From the cell containing the given text, extract its center point as [X, Y] coordinate. 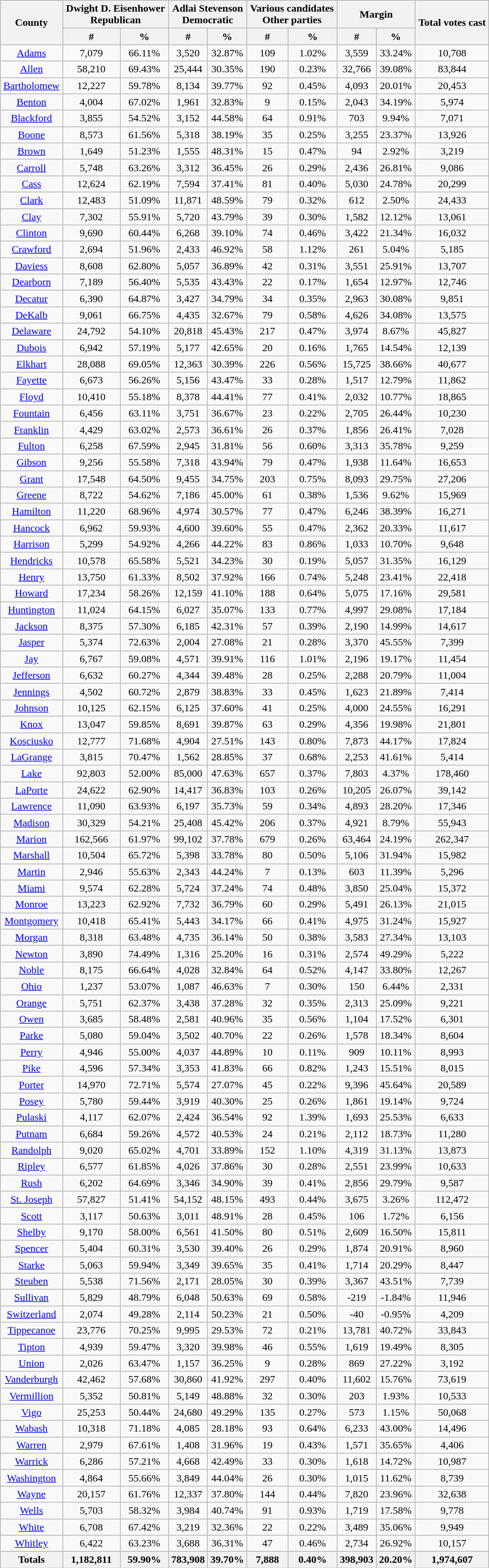
7,028 [452, 429]
5.04% [396, 250]
51.23% [145, 151]
48.88% [227, 1396]
226 [268, 364]
9,574 [92, 888]
54.10% [145, 331]
4,000 [357, 708]
Randolph [32, 1150]
55.00% [145, 1052]
40.53% [227, 1134]
2,196 [357, 659]
37.28% [227, 1003]
71.68% [145, 741]
31.81% [227, 446]
20,589 [452, 1085]
Pike [32, 1068]
54.21% [145, 823]
41.92% [227, 1380]
60 [268, 904]
60.72% [145, 691]
48.31% [227, 151]
3,255 [357, 135]
6,962 [92, 528]
13,103 [452, 937]
5,748 [92, 167]
10,318 [92, 1429]
Kosciusko [32, 741]
55.63% [145, 872]
0.60% [313, 446]
1.01% [313, 659]
14,970 [92, 1085]
10.77% [396, 397]
9,221 [452, 1003]
54.92% [145, 544]
83 [268, 544]
9,256 [92, 462]
39.10% [227, 233]
36.79% [227, 904]
63 [268, 724]
1,719 [357, 1510]
11,871 [188, 200]
3,974 [357, 331]
Shelby [32, 1232]
32.84% [227, 970]
21.89% [396, 691]
36.45% [227, 167]
7,302 [92, 216]
30.35% [227, 69]
Sullivan [32, 1298]
2,362 [357, 528]
Knox [32, 724]
11.39% [396, 872]
59.44% [145, 1101]
0.75% [313, 479]
4,093 [357, 86]
31.35% [396, 561]
6,577 [92, 1167]
0.77% [313, 610]
66.75% [145, 315]
Cass [32, 184]
Monroe [32, 904]
39.65% [227, 1265]
5,574 [188, 1085]
398,903 [357, 1560]
4,975 [357, 921]
64.50% [145, 479]
12,267 [452, 970]
1,856 [357, 429]
Clay [32, 216]
6,156 [452, 1216]
5,404 [92, 1248]
44.24% [227, 872]
60.31% [145, 1248]
48.91% [227, 1216]
2,171 [188, 1281]
91 [268, 1510]
4,904 [188, 741]
29,581 [452, 593]
2,074 [92, 1314]
6,767 [92, 659]
70.47% [145, 757]
16,291 [452, 708]
9,851 [452, 299]
61.85% [145, 1167]
1.39% [313, 1117]
36.31% [227, 1543]
1,961 [188, 102]
15,725 [357, 364]
-1.84% [396, 1298]
Posey [32, 1101]
15,372 [452, 888]
5,751 [92, 1003]
48.59% [227, 200]
1.02% [313, 53]
3,427 [188, 299]
34 [268, 299]
Warren [32, 1445]
6,633 [452, 1117]
0.74% [313, 577]
7,594 [188, 184]
12,624 [92, 184]
14,417 [188, 790]
Porter [32, 1085]
34.79% [227, 299]
63.93% [145, 806]
1,015 [357, 1478]
7,318 [188, 462]
5,829 [92, 1298]
5,780 [92, 1101]
11,617 [452, 528]
24.78% [396, 184]
3,855 [92, 118]
190 [268, 69]
23.96% [396, 1494]
3,685 [92, 1019]
6,202 [92, 1183]
14.72% [396, 1461]
41.50% [227, 1232]
42,462 [92, 1380]
8,134 [188, 86]
15,811 [452, 1232]
94 [357, 151]
59 [268, 806]
69 [268, 1298]
30.39% [227, 364]
6,390 [92, 299]
35.06% [396, 1527]
Marshall [32, 855]
Allen [32, 69]
37.78% [227, 839]
6,708 [92, 1527]
162,566 [92, 839]
55,943 [452, 823]
Crawford [32, 250]
4,209 [452, 1314]
61.56% [145, 135]
27.22% [396, 1363]
6,422 [92, 1543]
5,491 [357, 904]
Lawrence [32, 806]
11.62% [396, 1478]
67.61% [145, 1445]
0.13% [313, 872]
55.18% [145, 397]
44.04% [227, 1478]
31.94% [396, 855]
Delaware [32, 331]
29.08% [396, 610]
51.41% [145, 1199]
Whitley [32, 1543]
26.13% [396, 904]
Floyd [32, 397]
0.51% [313, 1232]
37 [268, 757]
2,253 [357, 757]
6,258 [92, 446]
57.34% [145, 1068]
5,318 [188, 135]
36.54% [227, 1117]
19.98% [396, 724]
8,502 [188, 577]
30.57% [227, 512]
43.47% [227, 380]
30,329 [92, 823]
6,286 [92, 1461]
262,347 [452, 839]
34.08% [396, 315]
12,337 [188, 1494]
3,890 [92, 954]
24.55% [396, 708]
40.72% [396, 1330]
1,693 [357, 1117]
58 [268, 250]
1,562 [188, 757]
9,455 [188, 479]
11,004 [452, 675]
8,739 [452, 1478]
Lake [32, 774]
43.94% [227, 462]
2,313 [357, 1003]
1,243 [357, 1068]
17.16% [396, 593]
3.26% [396, 1199]
0.68% [313, 757]
11,454 [452, 659]
143 [268, 741]
23.37% [396, 135]
23 [268, 413]
20.33% [396, 528]
-219 [357, 1298]
4,735 [188, 937]
Dubois [32, 348]
17,548 [92, 479]
2,609 [357, 1232]
1,874 [357, 1248]
40.70% [227, 1036]
26.92% [396, 1543]
116 [268, 659]
93 [268, 1429]
Morgan [32, 937]
7,186 [188, 495]
58.32% [145, 1510]
36.67% [227, 413]
2,734 [357, 1543]
19.49% [396, 1347]
1,571 [357, 1445]
1,618 [357, 1461]
42.31% [227, 626]
County [32, 22]
206 [268, 823]
39.70% [227, 1560]
3,353 [188, 1068]
135 [268, 1412]
67.42% [145, 1527]
603 [357, 872]
2,436 [357, 167]
31.96% [227, 1445]
39,142 [452, 790]
5,443 [188, 921]
36.25% [227, 1363]
27.51% [227, 741]
Jennings [32, 691]
85,000 [188, 774]
5,521 [188, 561]
61 [268, 495]
1,157 [188, 1363]
17,824 [452, 741]
59.90% [145, 1560]
Adams [32, 53]
15,982 [452, 855]
50,068 [452, 1412]
20,818 [188, 331]
36.83% [227, 790]
74.49% [145, 954]
40.74% [227, 1510]
64.69% [145, 1183]
1.93% [396, 1396]
55.91% [145, 216]
9,724 [452, 1101]
6,301 [452, 1019]
53.07% [145, 986]
1.10% [313, 1150]
Marion [32, 839]
12.79% [396, 380]
0.82% [313, 1068]
44.41% [227, 397]
1,974,607 [452, 1560]
Henry [32, 577]
0.23% [313, 69]
63.47% [145, 1363]
10,410 [92, 397]
31.13% [396, 1150]
33.78% [227, 855]
Union [32, 1363]
59.94% [145, 1265]
25,253 [92, 1412]
1.15% [396, 1412]
1,578 [357, 1036]
51.96% [145, 250]
4,864 [92, 1478]
4,668 [188, 1461]
Clark [32, 200]
16.50% [396, 1232]
3,675 [357, 1199]
8,960 [452, 1248]
12,483 [92, 200]
6,942 [92, 348]
27.08% [227, 642]
48.79% [145, 1298]
-40 [357, 1314]
4,406 [452, 1445]
67.59% [145, 446]
1,619 [357, 1347]
22,418 [452, 577]
3,346 [188, 1183]
Wells [32, 1510]
47 [268, 1543]
2,573 [188, 429]
16,129 [452, 561]
783,908 [188, 1560]
4,026 [188, 1167]
6,185 [188, 626]
65.02% [145, 1150]
3,312 [188, 167]
Jackson [32, 626]
8,722 [92, 495]
6,246 [357, 512]
9,778 [452, 1510]
62.19% [145, 184]
261 [357, 250]
5,248 [357, 577]
Dearborn [32, 282]
83,844 [452, 69]
12,363 [188, 364]
3,815 [92, 757]
909 [357, 1052]
9,170 [92, 1232]
Wabash [32, 1429]
73,619 [452, 1380]
1.12% [313, 250]
White [32, 1527]
2.50% [396, 200]
60.44% [145, 233]
4,502 [92, 691]
57.21% [145, 1461]
Blackford [32, 118]
2,032 [357, 397]
60.27% [145, 675]
4,974 [188, 512]
4,028 [188, 970]
11,602 [357, 1380]
12.12% [396, 216]
2,433 [188, 250]
24,792 [92, 331]
Franklin [32, 429]
2,694 [92, 250]
33,843 [452, 1330]
41.83% [227, 1068]
56.40% [145, 282]
72.63% [145, 642]
4.37% [396, 774]
Grant [32, 479]
Montgomery [32, 921]
68.96% [145, 512]
3,530 [188, 1248]
7,873 [357, 741]
2,856 [357, 1183]
66.64% [145, 970]
71.18% [145, 1429]
6.44% [396, 986]
Gibson [32, 462]
6,456 [92, 413]
10.70% [396, 544]
36.14% [227, 937]
13,223 [92, 904]
Tippecanoe [32, 1330]
0.19% [313, 561]
2,288 [357, 675]
DeKalb [32, 315]
13,750 [92, 577]
64.15% [145, 610]
Pulaski [32, 1117]
40.96% [227, 1019]
37.41% [227, 184]
4,893 [357, 806]
Clinton [32, 233]
9,690 [92, 233]
55.58% [145, 462]
71.56% [145, 1281]
0.55% [313, 1347]
10,633 [452, 1167]
58,210 [92, 69]
5,063 [92, 1265]
8,375 [92, 626]
13,047 [92, 724]
13,061 [452, 216]
62.15% [145, 708]
9,396 [357, 1085]
50 [268, 937]
Spencer [32, 1248]
46 [268, 1347]
57.19% [145, 348]
152 [268, 1150]
26.41% [396, 429]
10,125 [92, 708]
45.42% [227, 823]
9.62% [396, 495]
3,349 [188, 1265]
Switzerland [32, 1314]
21,015 [452, 904]
32,766 [357, 69]
Harrison [32, 544]
8,318 [92, 937]
24.19% [396, 839]
16,271 [452, 512]
103 [268, 790]
13,926 [452, 135]
55 [268, 528]
3,367 [357, 1281]
5,222 [452, 954]
54,152 [188, 1199]
11,862 [452, 380]
25,408 [188, 823]
37.24% [227, 888]
45 [268, 1085]
1,408 [188, 1445]
20,157 [92, 1494]
63.02% [145, 429]
31.24% [396, 921]
62.28% [145, 888]
5,374 [92, 642]
1,714 [357, 1265]
21.34% [396, 233]
29.79% [396, 1183]
7,888 [268, 1560]
12.97% [396, 282]
4,037 [188, 1052]
13,873 [452, 1150]
8,378 [188, 397]
20.01% [396, 86]
9,995 [188, 1330]
4,939 [92, 1347]
12,777 [92, 741]
Brown [32, 151]
42.65% [227, 348]
Ohio [32, 986]
8,447 [452, 1265]
45.64% [396, 1085]
7,079 [92, 53]
25 [268, 1101]
26.07% [396, 790]
99,102 [188, 839]
18,865 [452, 397]
5,720 [188, 216]
Hancock [32, 528]
20.29% [396, 1265]
3,559 [357, 53]
Jasper [32, 642]
5,974 [452, 102]
Scott [32, 1216]
2,705 [357, 413]
Margin [376, 15]
41.10% [227, 593]
1.72% [396, 1216]
4,356 [357, 724]
58.26% [145, 593]
57.30% [145, 626]
38.83% [227, 691]
3,849 [188, 1478]
20,453 [452, 86]
Greene [32, 495]
62.90% [145, 790]
44.22% [227, 544]
19 [268, 1445]
25.04% [396, 888]
Madison [32, 823]
3,751 [188, 413]
20.91% [396, 1248]
29.75% [396, 479]
3,370 [357, 642]
59.85% [145, 724]
1,623 [357, 691]
28,088 [92, 364]
7,399 [452, 642]
18.34% [396, 1036]
10 [268, 1052]
35.65% [396, 1445]
15 [268, 151]
10,708 [452, 53]
3,583 [357, 937]
4,997 [357, 610]
38.66% [396, 364]
Owen [32, 1019]
4,266 [188, 544]
3,984 [188, 1510]
34.75% [227, 479]
42 [268, 266]
Fayette [32, 380]
39.91% [227, 659]
8,573 [92, 135]
Elkhart [32, 364]
10,533 [452, 1396]
0.48% [313, 888]
Carroll [32, 167]
Jefferson [32, 675]
20.79% [396, 675]
0.27% [313, 1412]
LaGrange [32, 757]
Totals [32, 1560]
9,648 [452, 544]
3,320 [188, 1347]
10,157 [452, 1543]
43.51% [396, 1281]
2,963 [357, 299]
2,574 [357, 954]
0.17% [313, 282]
188 [268, 593]
5,156 [188, 380]
5,538 [92, 1281]
16,653 [452, 462]
11,220 [92, 512]
32.87% [227, 53]
112,472 [452, 1199]
3,117 [92, 1216]
63.23% [145, 1543]
52.00% [145, 774]
6,673 [92, 380]
2,551 [357, 1167]
0.11% [313, 1052]
2,190 [357, 626]
1,582 [357, 216]
106 [357, 1216]
8.67% [396, 331]
3,919 [188, 1101]
4,147 [357, 970]
18.73% [396, 1134]
33.89% [227, 1150]
8,993 [452, 1052]
Various candidatesOther parties [292, 15]
Miami [32, 888]
Putnam [32, 1134]
50.23% [227, 1314]
15.76% [396, 1380]
62.80% [145, 266]
63.26% [145, 167]
2,004 [188, 642]
5,106 [357, 855]
50.81% [145, 1396]
869 [357, 1363]
2,331 [452, 986]
2,043 [357, 102]
72 [268, 1330]
5,414 [452, 757]
29.53% [227, 1330]
56 [268, 446]
1,316 [188, 954]
37.60% [227, 708]
2.92% [396, 151]
13,781 [357, 1330]
25.20% [227, 954]
34.90% [227, 1183]
17,234 [92, 593]
4,319 [357, 1150]
Hendricks [32, 561]
35.07% [227, 610]
9,086 [452, 167]
Huntington [32, 610]
69.05% [145, 364]
6,048 [188, 1298]
Parke [32, 1036]
6,632 [92, 675]
37.86% [227, 1167]
32.67% [227, 315]
0.34% [313, 806]
6,027 [188, 610]
493 [268, 1199]
45.55% [396, 642]
1,104 [357, 1019]
5,177 [188, 348]
1,536 [357, 495]
0.80% [313, 741]
46.92% [227, 250]
2,879 [188, 691]
3,422 [357, 233]
Vermillion [32, 1396]
4,435 [188, 315]
0.15% [313, 102]
59.08% [145, 659]
33.80% [396, 970]
0.86% [313, 544]
62.92% [145, 904]
7,820 [357, 1494]
Bartholomew [32, 86]
178,460 [452, 774]
5,703 [92, 1510]
3,313 [357, 446]
65.41% [145, 921]
2,945 [188, 446]
27.07% [227, 1085]
Hamilton [32, 512]
0.93% [313, 1510]
4,701 [188, 1150]
26.81% [396, 167]
3,489 [357, 1527]
33.24% [396, 53]
41.61% [396, 757]
15,969 [452, 495]
Washington [32, 1478]
42.49% [227, 1461]
2,979 [92, 1445]
38.39% [396, 512]
Jay [32, 659]
7,732 [188, 904]
17.58% [396, 1510]
25.09% [396, 1003]
45.00% [227, 495]
5,185 [452, 250]
28.85% [227, 757]
9,020 [92, 1150]
63.48% [145, 937]
6,125 [188, 708]
70.25% [145, 1330]
10,578 [92, 561]
Ripley [32, 1167]
40,677 [452, 364]
297 [268, 1380]
9,259 [452, 446]
5,075 [357, 593]
5,535 [188, 282]
20 [268, 348]
21,801 [452, 724]
25.53% [396, 1117]
27.34% [396, 937]
10,987 [452, 1461]
5,080 [92, 1036]
13,707 [452, 266]
44.17% [396, 741]
9,061 [92, 315]
10,230 [452, 413]
15.51% [396, 1068]
12,227 [92, 86]
61.76% [145, 1494]
59.26% [145, 1134]
36.61% [227, 429]
59.78% [145, 86]
1,237 [92, 986]
1,033 [357, 544]
Boone [32, 135]
1,087 [188, 986]
Decatur [32, 299]
55.66% [145, 1478]
58.00% [145, 1232]
66.11% [145, 53]
Daviess [32, 266]
43.79% [227, 216]
3,502 [188, 1036]
19.14% [396, 1101]
3,520 [188, 53]
2,114 [188, 1314]
40.30% [227, 1101]
37.80% [227, 1494]
8,175 [92, 970]
38.19% [227, 135]
44.89% [227, 1052]
28.20% [396, 806]
217 [268, 331]
0.52% [313, 970]
657 [268, 774]
133 [268, 610]
11,024 [92, 610]
45.43% [227, 331]
Newton [32, 954]
2,026 [92, 1363]
166 [268, 577]
8,604 [452, 1036]
Vanderburgh [32, 1380]
7,071 [452, 118]
Wayne [32, 1494]
3,438 [188, 1003]
Perry [32, 1052]
Johnson [32, 708]
45,827 [452, 331]
4,572 [188, 1134]
58.48% [145, 1019]
10,504 [92, 855]
20,299 [452, 184]
Vigo [32, 1412]
17,346 [452, 806]
6,233 [357, 1429]
2,424 [188, 1117]
25.91% [396, 266]
65.72% [145, 855]
5,724 [188, 888]
14,496 [452, 1429]
26.44% [396, 413]
1,182,811 [92, 1560]
59.47% [145, 1347]
44.58% [227, 118]
Howard [32, 593]
2,581 [188, 1019]
12,746 [452, 282]
23.99% [396, 1167]
65.58% [145, 561]
64.87% [145, 299]
39.40% [227, 1248]
573 [357, 1412]
6,561 [188, 1232]
11,280 [452, 1134]
4,429 [92, 429]
4,085 [188, 1429]
28.05% [227, 1281]
62.37% [145, 1003]
62.07% [145, 1117]
59.04% [145, 1036]
39.48% [227, 675]
37.92% [227, 577]
63.11% [145, 413]
30,860 [188, 1380]
35.78% [396, 446]
8,608 [92, 266]
49.28% [145, 1314]
St. Joseph [32, 1199]
43.00% [396, 1429]
57 [268, 626]
57,827 [92, 1199]
2,343 [188, 872]
1,654 [357, 282]
-0.95% [396, 1314]
4,344 [188, 675]
67.02% [145, 102]
16,032 [452, 233]
48.15% [227, 1199]
34.17% [227, 921]
3,011 [188, 1216]
39.60% [227, 528]
6,268 [188, 233]
16 [268, 954]
6,684 [92, 1134]
5,398 [188, 855]
47.63% [227, 774]
59.93% [145, 528]
32.83% [227, 102]
32,638 [452, 1494]
2,112 [357, 1134]
23.41% [396, 577]
LaPorte [32, 790]
5,030 [357, 184]
32.36% [227, 1527]
8,015 [452, 1068]
Fountain [32, 413]
Dwight D. EisenhowerRepublican [116, 15]
Noble [32, 970]
35.73% [227, 806]
28.18% [227, 1429]
9.94% [396, 118]
11,090 [92, 806]
0.43% [313, 1445]
24 [268, 1134]
50.44% [145, 1412]
4,626 [357, 315]
Benton [32, 102]
8,305 [452, 1347]
3,152 [188, 118]
612 [357, 200]
1,861 [357, 1101]
150 [357, 986]
8,691 [188, 724]
5,299 [92, 544]
23,776 [92, 1330]
7,739 [452, 1281]
Warrick [32, 1461]
3,688 [188, 1543]
17,184 [452, 610]
1,938 [357, 462]
81 [268, 184]
34.23% [227, 561]
39.77% [227, 86]
2,946 [92, 872]
24,622 [92, 790]
Starke [32, 1265]
43.43% [227, 282]
9,587 [452, 1183]
Orange [32, 1003]
Fulton [32, 446]
24,433 [452, 200]
4,004 [92, 102]
25,444 [188, 69]
51.09% [145, 200]
30.08% [396, 299]
Total votes cast [452, 22]
11.64% [396, 462]
56.26% [145, 380]
Tipton [32, 1347]
34.19% [396, 102]
0.32% [313, 200]
0.16% [313, 348]
15,927 [452, 921]
19.17% [396, 659]
144 [268, 1494]
4,946 [92, 1052]
12,139 [452, 348]
54.62% [145, 495]
9,949 [452, 1527]
36.89% [227, 266]
1,517 [357, 380]
1,765 [357, 348]
39.08% [396, 69]
10.11% [396, 1052]
5,352 [92, 1396]
Martin [32, 872]
17.52% [396, 1019]
4,600 [188, 528]
7,803 [357, 774]
4,921 [357, 823]
5,296 [452, 872]
46.63% [227, 986]
61.33% [145, 577]
61.97% [145, 839]
41 [268, 708]
11,946 [452, 1298]
3,850 [357, 888]
20.20% [396, 1560]
4,117 [92, 1117]
13,575 [452, 315]
72.71% [145, 1085]
7,414 [452, 691]
12,159 [188, 593]
39.98% [227, 1347]
39.87% [227, 724]
109 [268, 53]
14.54% [396, 348]
4,571 [188, 659]
69.43% [145, 69]
1,555 [188, 151]
Steuben [32, 1281]
6,197 [188, 806]
14.99% [396, 626]
1,649 [92, 151]
10,205 [357, 790]
0.91% [313, 118]
4,596 [92, 1068]
24,680 [188, 1412]
92,803 [92, 774]
3,551 [357, 266]
57.68% [145, 1380]
5,149 [188, 1396]
7,189 [92, 282]
Adlai StevensonDemocratic [208, 15]
8.79% [396, 823]
54.52% [145, 118]
10,418 [92, 921]
703 [357, 118]
63,464 [357, 839]
679 [268, 839]
Rush [32, 1183]
8,093 [357, 479]
27,206 [452, 479]
3,192 [452, 1363]
14,617 [452, 626]
